Detect which cell encompasses the target text, then output its (x, y) center coordinate. 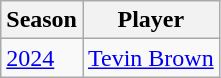
Tevin Brown (150, 58)
Season (42, 20)
2024 (42, 58)
Player (150, 20)
